Return the [X, Y] coordinate for the center point of the cell that contains the specified text.  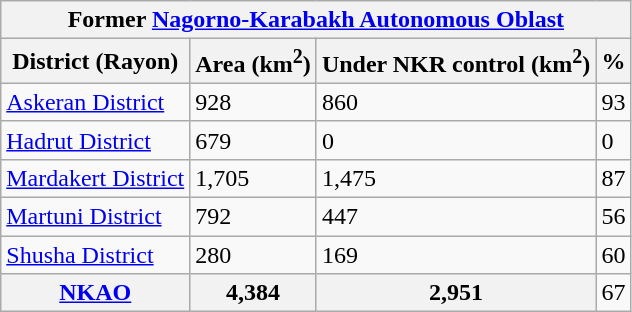
56 [614, 217]
1,475 [456, 178]
447 [456, 217]
Mardakert District [96, 178]
Former Nagorno-Karabakh Autonomous Oblast [316, 20]
60 [614, 255]
Martuni District [96, 217]
Shusha District [96, 255]
679 [254, 140]
280 [254, 255]
Hadrut District [96, 140]
169 [456, 255]
4,384 [254, 293]
Askeran District [96, 102]
District (Rayon) [96, 62]
% [614, 62]
93 [614, 102]
1,705 [254, 178]
NKAO [96, 293]
Under NKR control (km2) [456, 62]
792 [254, 217]
87 [614, 178]
860 [456, 102]
2,951 [456, 293]
928 [254, 102]
67 [614, 293]
Area (km2) [254, 62]
